Locate the cell with the specified text and output its (X, Y) center coordinate. 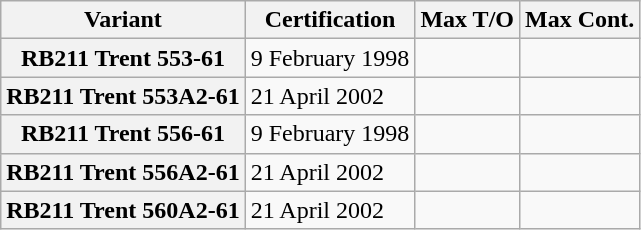
RB211 Trent 553-61 (123, 58)
Max Cont. (579, 20)
Max T/O (468, 20)
RB211 Trent 553A2-61 (123, 96)
RB211 Trent 556-61 (123, 134)
Variant (123, 20)
RB211 Trent 560A2-61 (123, 210)
Certification (330, 20)
RB211 Trent 556A2-61 (123, 172)
